For the text-containing cell, return its midpoint in [X, Y] coordinate format. 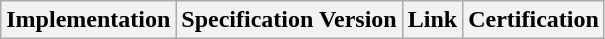
Link [432, 20]
Specification Version [289, 20]
Implementation [88, 20]
Certification [534, 20]
